Scan for the cell matching the given text and deliver its (x, y) coordinate at center. 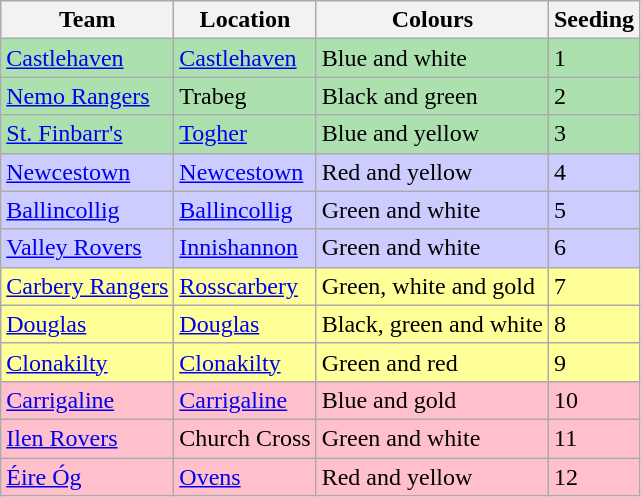
9 (594, 362)
Nemo Rangers (88, 96)
3 (594, 134)
Green, white and gold (432, 286)
Togher (245, 134)
Seeding (594, 20)
Blue and yellow (432, 134)
8 (594, 324)
Location (245, 20)
Colours (432, 20)
1 (594, 58)
Rosscarbery (245, 286)
Team (88, 20)
Black, green and white (432, 324)
Éire Óg (88, 477)
10 (594, 400)
4 (594, 172)
5 (594, 210)
Trabeg (245, 96)
Innishannon (245, 248)
7 (594, 286)
11 (594, 438)
Ilen Rovers (88, 438)
Blue and gold (432, 400)
Blue and white (432, 58)
Green and red (432, 362)
Church Cross (245, 438)
Valley Rovers (88, 248)
Black and green (432, 96)
6 (594, 248)
2 (594, 96)
Ovens (245, 477)
Carbery Rangers (88, 286)
St. Finbarr's (88, 134)
12 (594, 477)
